Find where the given text appears and provide that cell's center as (X, Y) coordinate. 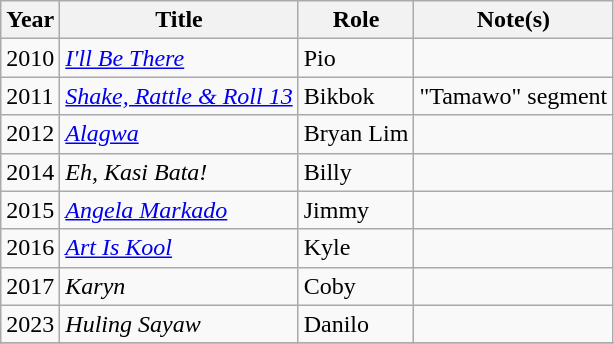
Huling Sayaw (179, 324)
Year (30, 20)
Danilo (356, 324)
Angela Markado (179, 210)
Art Is Kool (179, 248)
Pio (356, 58)
Karyn (179, 286)
Bikbok (356, 96)
2023 (30, 324)
Note(s) (514, 20)
2016 (30, 248)
I'll Be There (179, 58)
2017 (30, 286)
Title (179, 20)
Role (356, 20)
2015 (30, 210)
Shake, Rattle & Roll 13 (179, 96)
Kyle (356, 248)
Bryan Lim (356, 134)
2010 (30, 58)
2014 (30, 172)
Eh, Kasi Bata! (179, 172)
"Tamawo" segment (514, 96)
Coby (356, 286)
2011 (30, 96)
Alagwa (179, 134)
Billy (356, 172)
Jimmy (356, 210)
2012 (30, 134)
